Find where the given text appears and provide that cell's center as (X, Y) coordinate. 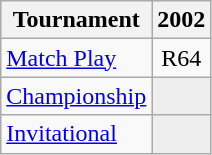
Invitational (76, 134)
Tournament (76, 20)
Match Play (76, 58)
Championship (76, 96)
2002 (182, 20)
R64 (182, 58)
